For the text-containing cell, return its midpoint in (x, y) coordinate format. 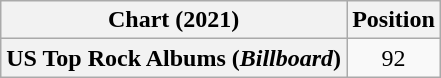
US Top Rock Albums (Billboard) (174, 58)
92 (394, 58)
Position (394, 20)
Chart (2021) (174, 20)
